Return [X, Y] of the center of cell containing provided text 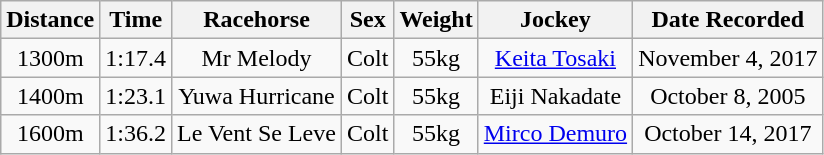
1:36.2 [136, 134]
Time [136, 20]
Yuwa Hurricane [257, 96]
Eiji Nakadate [555, 96]
October 14, 2017 [728, 134]
Le Vent Se Leve [257, 134]
Keita Tosaki [555, 58]
1600m [50, 134]
Jockey [555, 20]
October 8, 2005 [728, 96]
November 4, 2017 [728, 58]
1:17.4 [136, 58]
Mr Melody [257, 58]
Weight [436, 20]
1300m [50, 58]
Distance [50, 20]
Date Recorded [728, 20]
1400m [50, 96]
Sex [367, 20]
Racehorse [257, 20]
1:23.1 [136, 96]
Mirco Demuro [555, 134]
